From the cell containing the given text, extract its center point as [x, y] coordinate. 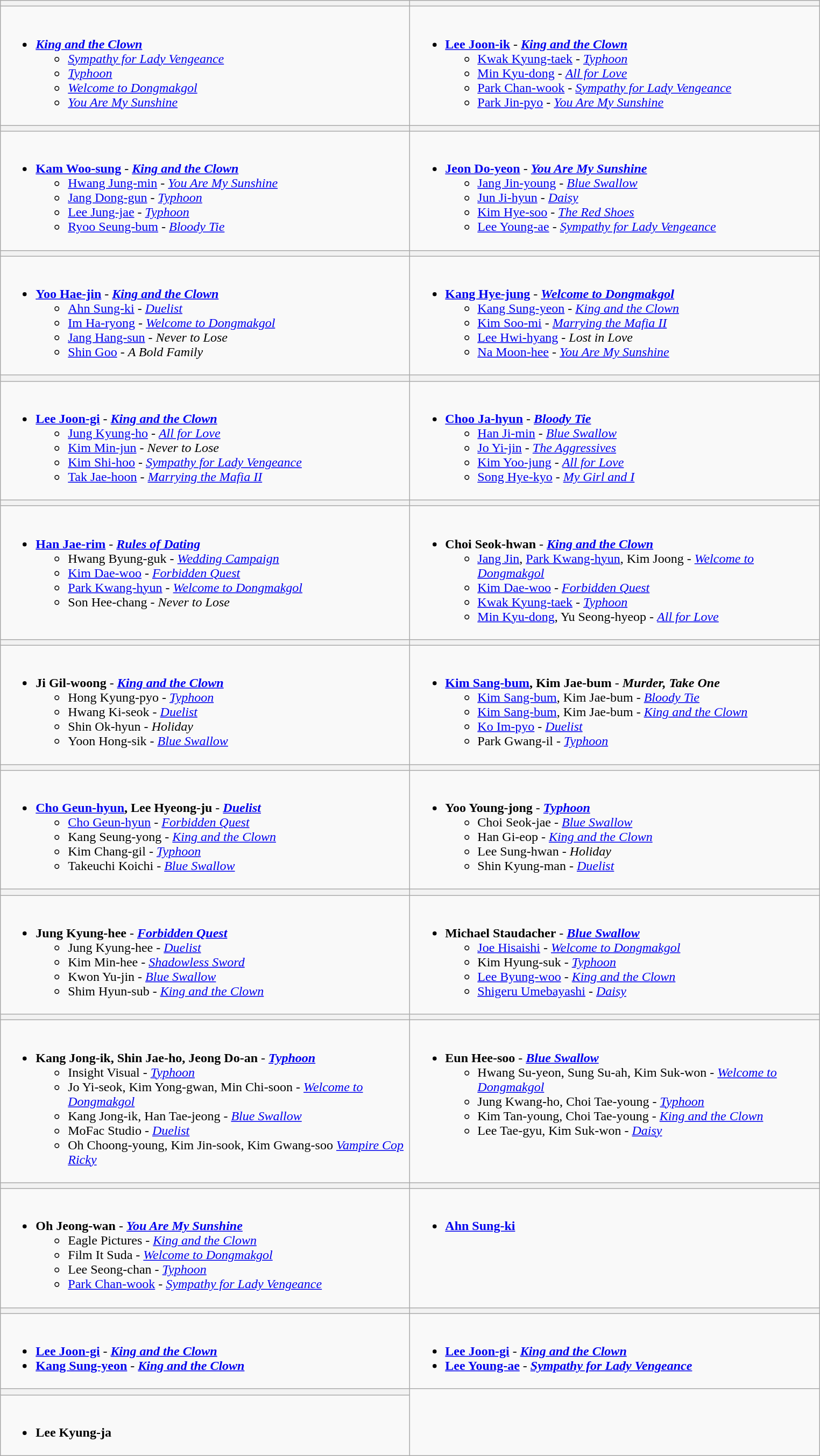
Lee Joon-gi - King and the ClownLee Young-ae - Sympathy for Lady Vengeance [614, 1351]
Ji Gil-woong - King and the ClownHong Kyung-pyo - TyphoonHwang Ki-seok - DuelistShin Ok-hyun - HolidayYoon Hong-sik - Blue Swallow [206, 705]
Jung Kyung-hee - Forbidden QuestJung Kyung-hee - DuelistKim Min-hee - Shadowless SwordKwon Yu-jin - Blue SwallowShim Hyun-sub - King and the Clown [206, 955]
Choo Ja-hyun - Bloody TieHan Ji-min - Blue SwallowJo Yi-jin - The AggressivesKim Yoo-jung - All for LoveSong Hye-kyo - My Girl and I [614, 440]
Ahn Sung-ki [614, 1248]
Yoo Hae-jin - King and the ClownAhn Sung-ki - DuelistIm Ha-ryong - Welcome to DongmakgolJang Hang-sun - Never to LoseShin Goo - A Bold Family [206, 315]
Yoo Young-jong - TyphoonChoi Seok-jae - Blue SwallowHan Gi-eop - King and the ClownLee Sung-hwan - HolidayShin Kyung-man - Duelist [614, 830]
Lee Joon-gi - King and the ClownKang Sung-yeon - King and the Clown [206, 1351]
King and the ClownSympathy for Lady VengeanceTyphoonWelcome to DongmakgolYou Are My Sunshine [206, 66]
Lee Kyung-ja [206, 1425]
Kam Woo-sung - King and the ClownHwang Jung-min - You Are My SunshineJang Dong-gun - TyphoonLee Jung-jae - TyphoonRyoo Seung-bum - Bloody Tie [206, 190]
